Return [X, Y] of the center of cell containing provided text 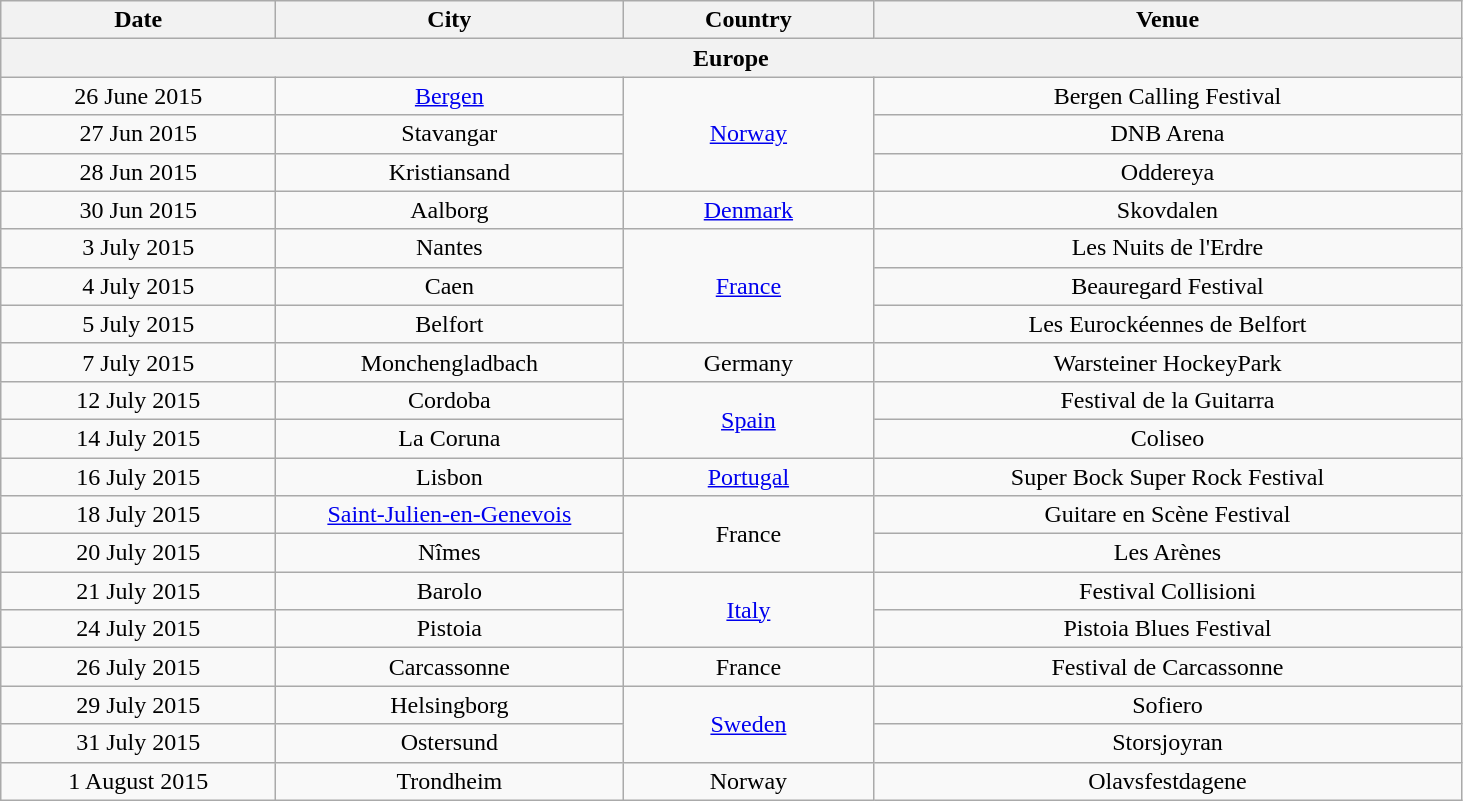
Oddereya [1168, 172]
Nantes [450, 248]
Skovdalen [1168, 210]
Lisbon [450, 477]
Olavsfestdagene [1168, 781]
Kristiansand [450, 172]
Nîmes [450, 553]
Guitare en Scène Festival [1168, 515]
Denmark [748, 210]
20 July 2015 [138, 553]
Ostersund [450, 743]
Belfort [450, 324]
1 August 2015 [138, 781]
City [450, 20]
Aalborg [450, 210]
Bergen Calling Festival [1168, 96]
21 July 2015 [138, 591]
Monchengladbach [450, 362]
Storsjoyran [1168, 743]
Caen [450, 286]
Venue [1168, 20]
DNB Arena [1168, 134]
26 June 2015 [138, 96]
4 July 2015 [138, 286]
Les Nuits de l'Erdre [1168, 248]
Country [748, 20]
Coliseo [1168, 438]
Spain [748, 419]
Stavangar [450, 134]
Pistoia Blues Festival [1168, 629]
Les Arènes [1168, 553]
Date [138, 20]
18 July 2015 [138, 515]
28 Jun 2015 [138, 172]
31 July 2015 [138, 743]
Portugal [748, 477]
Cordoba [450, 400]
Sofiero [1168, 705]
Super Bock Super Rock Festival [1168, 477]
26 July 2015 [138, 667]
14 July 2015 [138, 438]
Festival Collisioni [1168, 591]
12 July 2015 [138, 400]
Trondheim [450, 781]
Festival de Carcassonne [1168, 667]
Sweden [748, 724]
Saint-Julien-en-Genevois [450, 515]
Europe [731, 58]
Carcassonne [450, 667]
Les Eurockéennes de Belfort [1168, 324]
Pistoia [450, 629]
Bergen [450, 96]
Italy [748, 610]
5 July 2015 [138, 324]
Helsingborg [450, 705]
24 July 2015 [138, 629]
Germany [748, 362]
30 Jun 2015 [138, 210]
Barolo [450, 591]
La Coruna [450, 438]
7 July 2015 [138, 362]
29 July 2015 [138, 705]
16 July 2015 [138, 477]
Warsteiner HockeyPark [1168, 362]
Festival de la Guitarra [1168, 400]
Beauregard Festival [1168, 286]
3 July 2015 [138, 248]
27 Jun 2015 [138, 134]
